Return [X, Y] of the center of cell containing provided text 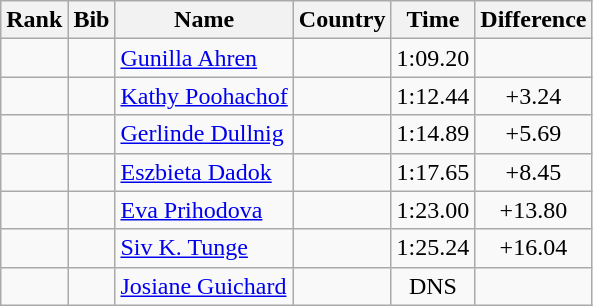
1:23.00 [433, 210]
1:09.20 [433, 58]
+3.24 [534, 96]
1:25.24 [433, 248]
Difference [534, 20]
Rank [34, 20]
Siv K. Tunge [204, 248]
Time [433, 20]
+16.04 [534, 248]
1:12.44 [433, 96]
Gunilla Ahren [204, 58]
Kathy Poohachof [204, 96]
Gerlinde Dullnig [204, 134]
+13.80 [534, 210]
Name [204, 20]
1:17.65 [433, 172]
Eszbieta Dadok [204, 172]
Josiane Guichard [204, 286]
Eva Prihodova [204, 210]
+8.45 [534, 172]
DNS [433, 286]
1:14.89 [433, 134]
Bib [92, 20]
Country [342, 20]
+5.69 [534, 134]
